Search for the cell housing the specified text and yield its (x, y) center coordinate. 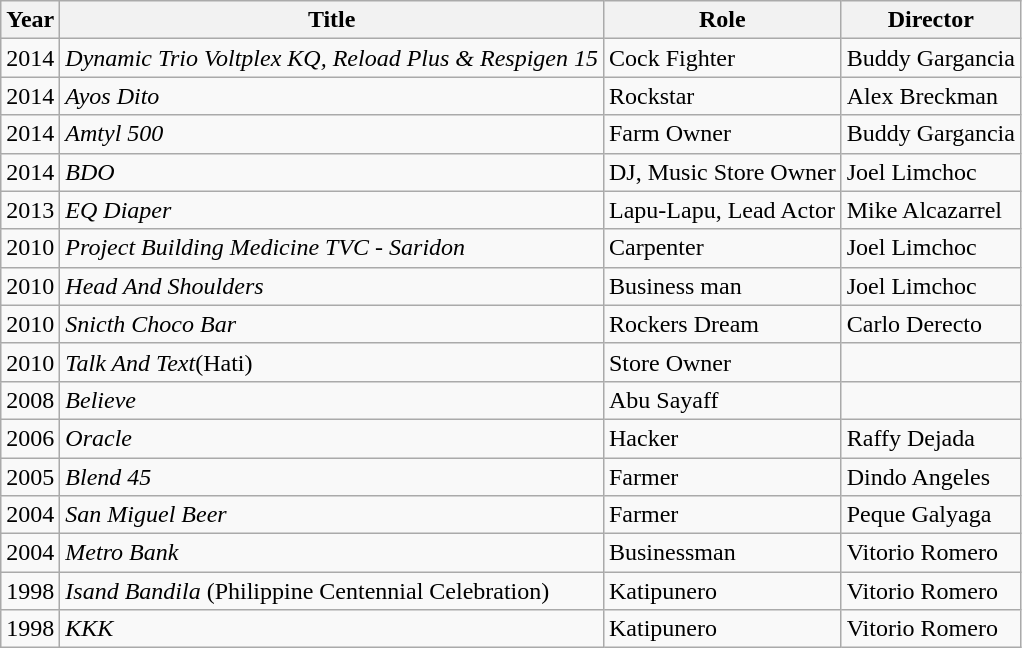
Alex Breckman (930, 96)
Year (30, 20)
Mike Alcazarrel (930, 210)
Farm Owner (722, 134)
Dindo Angeles (930, 477)
Store Owner (722, 362)
Role (722, 20)
Director (930, 20)
Oracle (332, 438)
Blend 45 (332, 477)
2013 (30, 210)
Lapu-Lapu, Lead Actor (722, 210)
Title (332, 20)
Carlo Derecto (930, 324)
Carpenter (722, 248)
Project Building Medicine TVC - Saridon (332, 248)
Abu Sayaff (722, 400)
Peque Galyaga (930, 515)
Raffy Dejada (930, 438)
EQ Diaper (332, 210)
Cock Fighter (722, 58)
San Miguel Beer (332, 515)
Ayos Dito (332, 96)
Snicth Choco Bar (332, 324)
Hacker (722, 438)
Believe (332, 400)
Dynamic Trio Voltplex KQ, Reload Plus & Respigen 15 (332, 58)
BDO (332, 172)
Head And Shoulders (332, 286)
Amtyl 500 (332, 134)
2006 (30, 438)
KKK (332, 629)
Businessman (722, 553)
Rockers Dream (722, 324)
Metro Bank (332, 553)
2005 (30, 477)
Talk And Text(Hati) (332, 362)
Isand Bandila (Philippine Centennial Celebration) (332, 591)
Business man (722, 286)
Rockstar (722, 96)
DJ, Music Store Owner (722, 172)
2008 (30, 400)
